Return the [x, y] coordinate for the center point of the cell that contains the specified text.  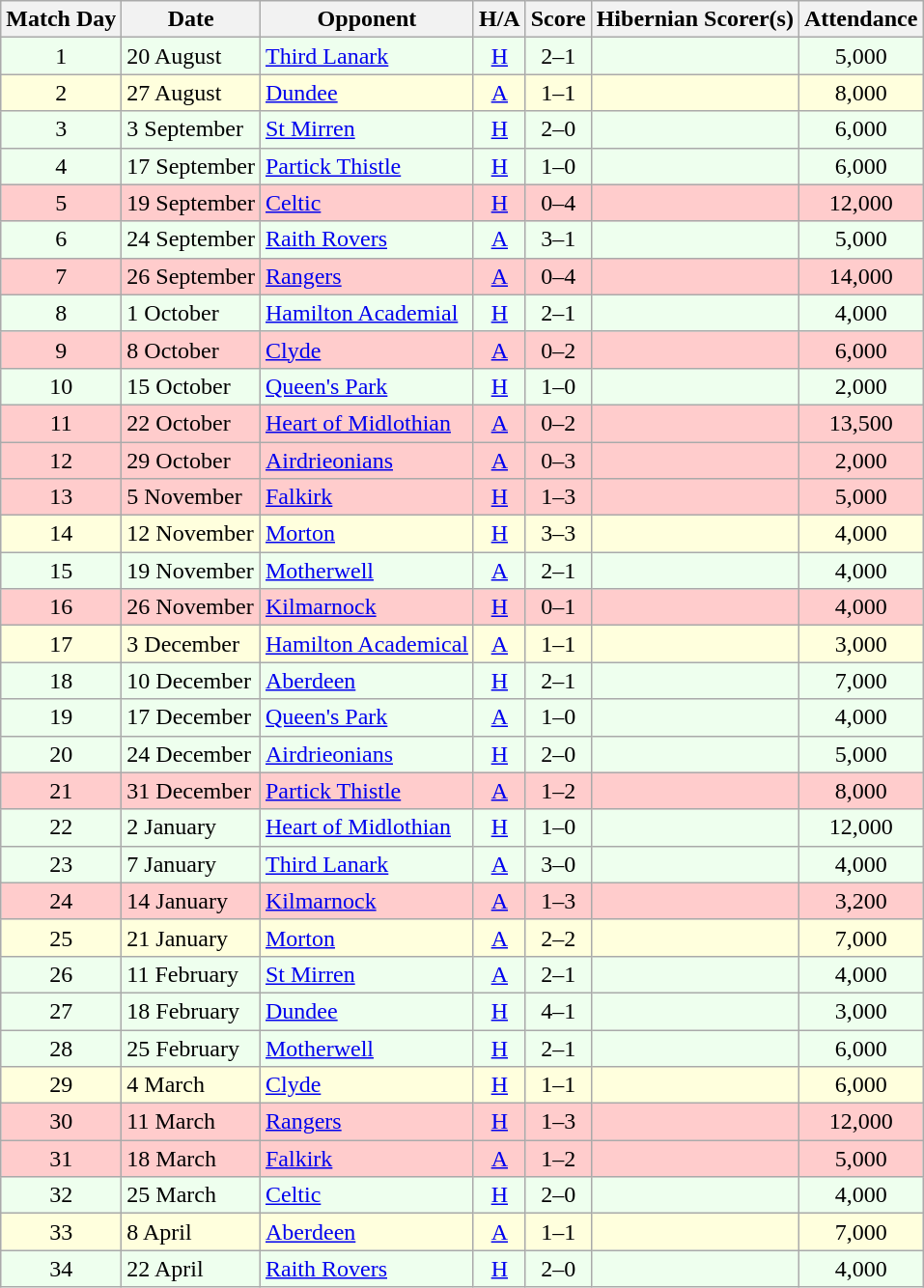
31 December [191, 791]
24 [62, 901]
21 [62, 791]
12 November [191, 534]
22 April [191, 1269]
Opponent [367, 19]
8 April [191, 1232]
Hibernian Scorer(s) [695, 19]
20 August [191, 56]
19 [62, 717]
16 [62, 607]
4 March [191, 1085]
25 [62, 938]
1 [62, 56]
32 [62, 1195]
31 [62, 1159]
3–0 [558, 864]
10 [62, 386]
6 [62, 239]
7 January [191, 864]
27 August [191, 93]
5 November [191, 497]
17 [62, 644]
25 February [191, 1048]
5 [62, 203]
29 October [191, 461]
29 [62, 1085]
3,200 [860, 901]
17 September [191, 166]
33 [62, 1232]
2 [62, 93]
11 February [191, 974]
22 [62, 827]
14,000 [860, 276]
1 October [191, 313]
Score [558, 19]
3–1 [558, 239]
19 September [191, 203]
15 October [191, 386]
26 September [191, 276]
19 November [191, 571]
34 [62, 1269]
0–3 [558, 461]
Hamilton Academial [367, 313]
18 February [191, 1011]
Date [191, 19]
27 [62, 1011]
8 [62, 313]
Hamilton Academical [367, 644]
H/A [499, 19]
11 [62, 423]
7 [62, 276]
0–1 [558, 607]
23 [62, 864]
Match Day [62, 19]
2–2 [558, 938]
20 [62, 754]
14 [62, 534]
25 March [191, 1195]
4–1 [558, 1011]
22 October [191, 423]
3 September [191, 129]
18 [62, 681]
9 [62, 350]
4 [62, 166]
2 January [191, 827]
14 January [191, 901]
18 March [191, 1159]
26 November [191, 607]
11 March [191, 1122]
17 December [191, 717]
15 [62, 571]
28 [62, 1048]
Attendance [860, 19]
21 January [191, 938]
13,500 [860, 423]
3 December [191, 644]
3–3 [558, 534]
10 December [191, 681]
30 [62, 1122]
8 October [191, 350]
24 September [191, 239]
3 [62, 129]
26 [62, 974]
13 [62, 497]
24 December [191, 754]
12 [62, 461]
